Search for the cell housing the specified text and yield its (X, Y) center coordinate. 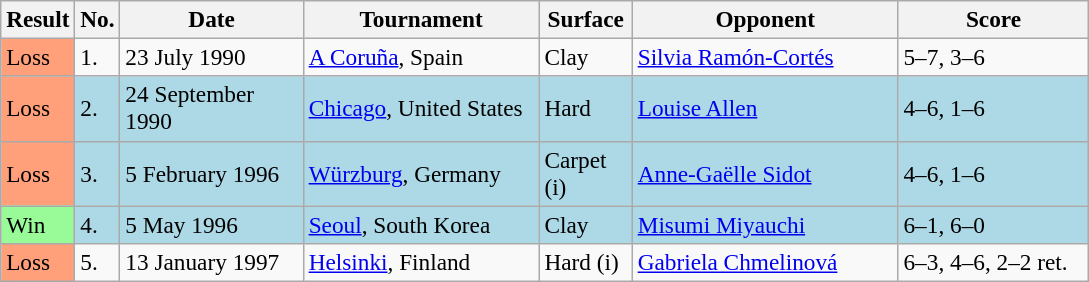
24 September 1990 (212, 108)
Opponent (765, 19)
3. (98, 174)
Misumi Miyauchi (765, 224)
Carpet (i) (586, 174)
13 January 1997 (212, 262)
5 May 1996 (212, 224)
Louise Allen (765, 108)
Chicago, United States (421, 108)
Score (994, 19)
Hard (i) (586, 262)
Helsinki, Finland (421, 262)
Seoul, South Korea (421, 224)
Win (38, 224)
23 July 1990 (212, 57)
4. (98, 224)
1. (98, 57)
Silvia Ramón-Cortés (765, 57)
5. (98, 262)
Surface (586, 19)
Date (212, 19)
Hard (586, 108)
5–7, 3–6 (994, 57)
Tournament (421, 19)
No. (98, 19)
Gabriela Chmelinová (765, 262)
Anne-Gaëlle Sidot (765, 174)
A Coruña, Spain (421, 57)
5 February 1996 (212, 174)
Würzburg, Germany (421, 174)
6–1, 6–0 (994, 224)
2. (98, 108)
Result (38, 19)
6–3, 4–6, 2–2 ret. (994, 262)
